Search for the cell housing the specified text and yield its [X, Y] center coordinate. 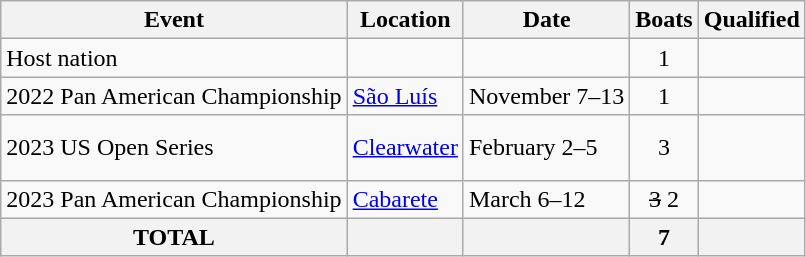
Date [546, 20]
2022 Pan American Championship [174, 96]
2023 Pan American Championship [174, 199]
2023 US Open Series [174, 148]
Event [174, 20]
Location [405, 20]
Cabarete [405, 199]
3 [664, 148]
February 2–5 [546, 148]
Host nation [174, 58]
March 6–12 [546, 199]
3 2 [664, 199]
TOTAL [174, 237]
Qualified [752, 20]
São Luís [405, 96]
November 7–13 [546, 96]
Boats [664, 20]
Clearwater [405, 148]
7 [664, 237]
